Detect which cell encompasses the target text, then output its (x, y) center coordinate. 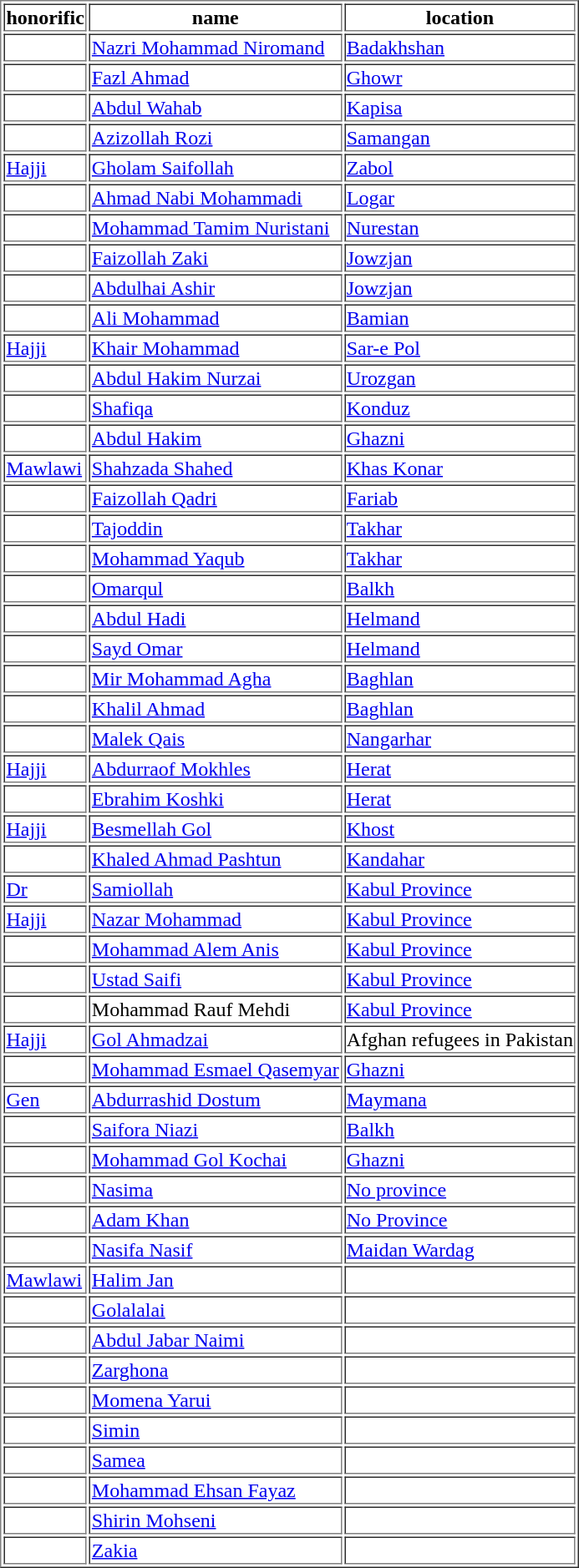
Kapisa (460, 107)
Abdul Hakim Nurzai (216, 377)
Mohammad Alem Anis (216, 948)
Nurestan (460, 227)
Mohammad Esmael Qasemyar (216, 1069)
Logar (460, 197)
Abdurrashid Dostum (216, 1099)
Nangarhar (460, 738)
Shafiqa (216, 407)
No province (460, 1189)
No Province (460, 1219)
Afghan refugees in Pakistan (460, 1039)
Urozgan (460, 377)
Mohammad Gol Kochai (216, 1159)
Gol Ahmadzai (216, 1039)
Mir Mohammad Agha (216, 678)
Gen (45, 1099)
Shirin Mohseni (216, 1520)
Ustad Saifi (216, 979)
Abdul Hadi (216, 618)
Samiollah (216, 888)
Dr (45, 888)
honorific (45, 17)
Khair Mohammad (216, 347)
Mohammad Ehsan Fayaz (216, 1490)
Khaled Ahmad Pashtun (216, 858)
Faizollah Zaki (216, 257)
Faizollah Qadri (216, 498)
Zarghona (216, 1369)
Ghowr (460, 77)
Abdulhai Ashir (216, 287)
Tajoddin (216, 528)
Mohammad Tamim Nuristani (216, 227)
Nazar Mohammad (216, 918)
Halim Jan (216, 1279)
Maidan Wardag (460, 1249)
Zabol (460, 167)
Bamian (460, 317)
Saifora Niazi (216, 1129)
Badakhshan (460, 47)
Fariab (460, 498)
Azizollah Rozi (216, 137)
Nasifa Nasif (216, 1249)
Gholam Saifollah (216, 167)
Omarqul (216, 588)
Momena Yarui (216, 1399)
Nazri Mohammad Niromand (216, 47)
Mohammad Yaqub (216, 558)
Ali Mohammad (216, 317)
Nasima (216, 1189)
Sar-e Pol (460, 347)
Mohammad Rauf Mehdi (216, 1009)
Khas Konar (460, 468)
Samangan (460, 137)
Zakia (216, 1550)
Khost (460, 828)
Shahzada Shahed (216, 468)
Besmellah Gol (216, 828)
Fazl Ahmad (216, 77)
Konduz (460, 407)
Ahmad Nabi Mohammadi (216, 197)
name (216, 17)
Khalil Ahmad (216, 708)
Maymana (460, 1099)
Ebrahim Koshki (216, 798)
Abdurraof Mokhles (216, 768)
Golalalai (216, 1309)
Malek Qais (216, 738)
Abdul Wahab (216, 107)
Adam Khan (216, 1219)
Simin (216, 1429)
Kandahar (460, 858)
Sayd Omar (216, 648)
Abdul Jabar Naimi (216, 1339)
Samea (216, 1459)
Abdul Hakim (216, 438)
location (460, 17)
